Search for the cell housing the specified text and yield its [x, y] center coordinate. 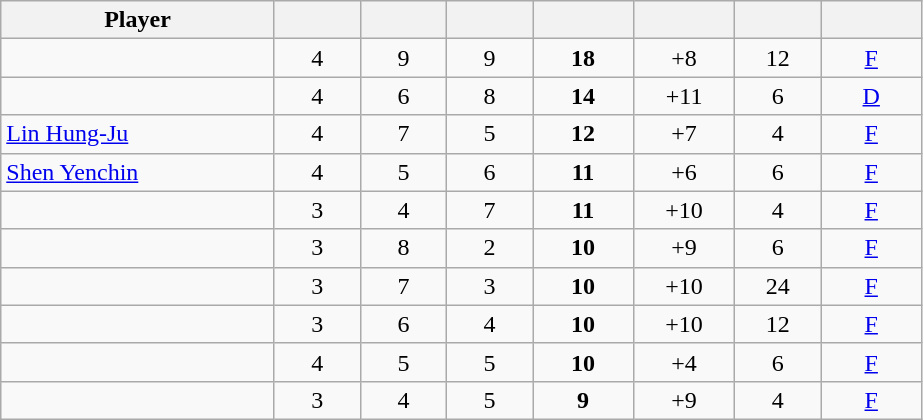
+4 [684, 362]
+6 [684, 172]
18 [582, 58]
Lin Hung-Ju [138, 134]
Shen Yenchin [138, 172]
14 [582, 96]
+7 [684, 134]
2 [489, 248]
+8 [684, 58]
+11 [684, 96]
24 [778, 286]
D [872, 96]
Player [138, 20]
